Return [x, y] of the center of cell containing provided text 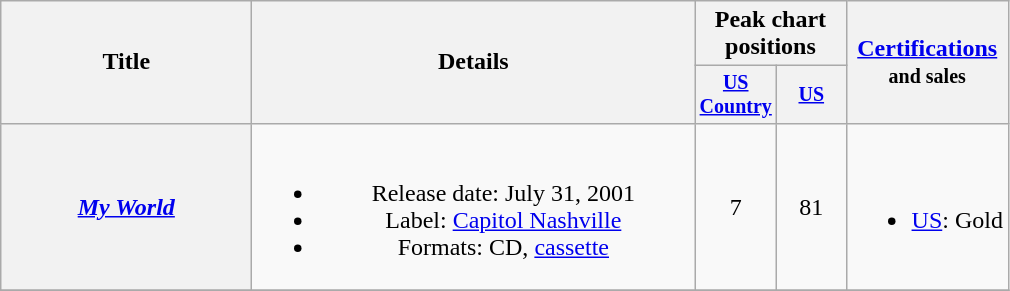
Certificationsand sales [927, 62]
81 [812, 206]
Release date: July 31, 2001Label: Capitol NashvilleFormats: CD, cassette [474, 206]
US: Gold [927, 206]
Title [126, 62]
US Country [736, 94]
Details [474, 62]
Peak chartpositions [770, 34]
7 [736, 206]
My World [126, 206]
US [812, 94]
